Pinpoint the cell where the given text exists, returning its (x, y) midpoint coordinate. 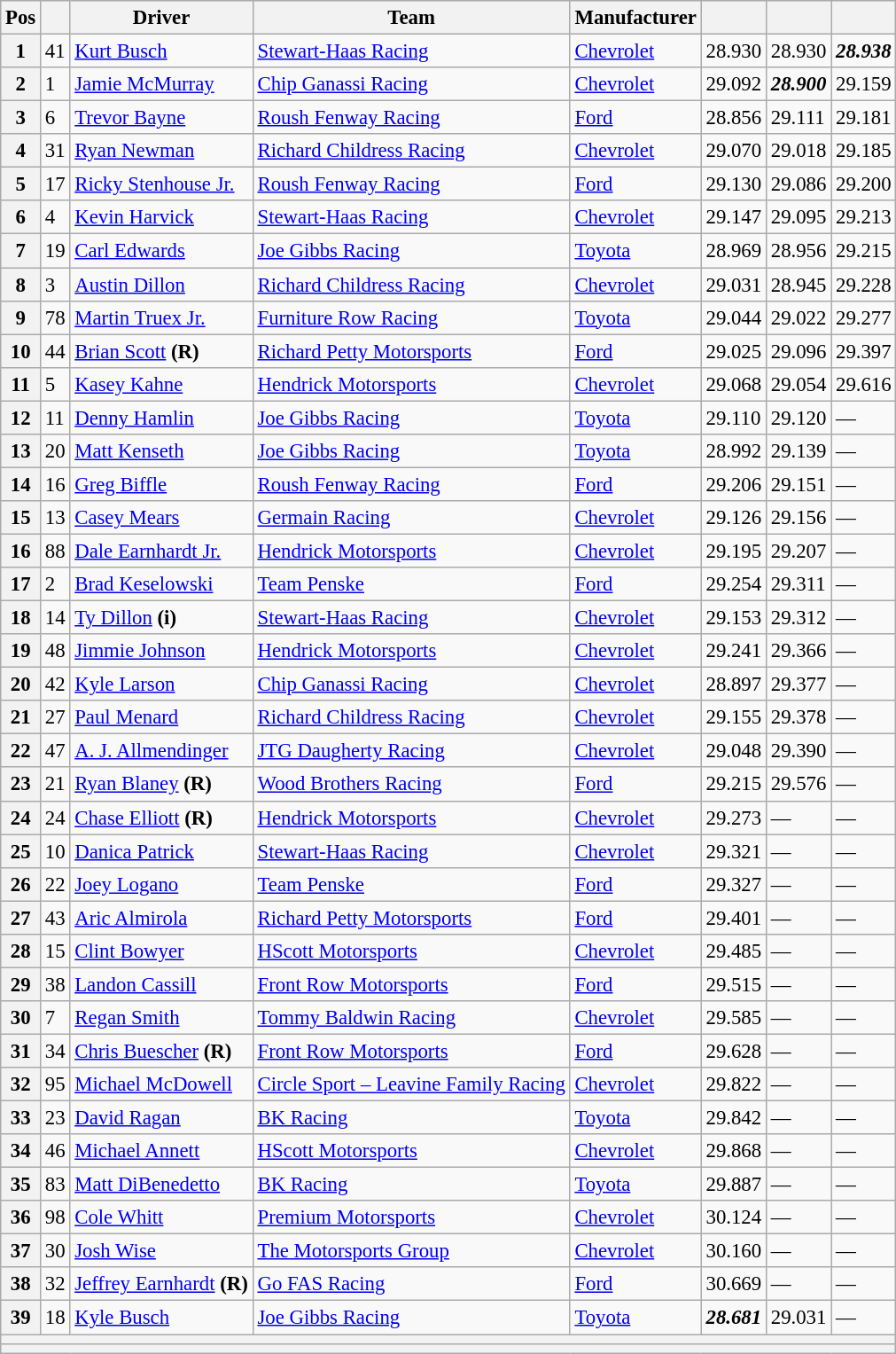
28 (21, 951)
41 (55, 51)
Jamie McMurray (161, 84)
Go FAS Racing (411, 1285)
Team (411, 18)
Jimmie Johnson (161, 651)
29.195 (734, 551)
29.048 (734, 751)
48 (55, 651)
29.206 (734, 484)
30.124 (734, 1217)
Greg Biffle (161, 484)
29.321 (734, 851)
29.485 (734, 951)
29.576 (798, 785)
Carl Edwards (161, 251)
29.312 (798, 618)
Kyle Larson (161, 685)
Austin Dillon (161, 285)
Chase Elliott (R) (161, 818)
43 (55, 918)
29.378 (798, 717)
Manufacturer (635, 18)
30.669 (734, 1285)
Ty Dillon (i) (161, 618)
Furniture Row Racing (411, 317)
Kyle Busch (161, 1318)
29.585 (734, 1018)
28.681 (734, 1318)
29.515 (734, 984)
29.153 (734, 618)
Brian Scott (R) (161, 351)
29.022 (798, 317)
39 (21, 1318)
12 (21, 418)
29.130 (734, 184)
42 (55, 685)
29.044 (734, 317)
29.025 (734, 351)
29.086 (798, 184)
Dale Earnhardt Jr. (161, 551)
29.159 (863, 84)
28.856 (734, 118)
29.377 (798, 685)
29.207 (798, 551)
37 (21, 1251)
Cole Whitt (161, 1217)
Casey Mears (161, 518)
28.938 (863, 51)
Ricky Stenhouse Jr. (161, 184)
Paul Menard (161, 717)
8 (21, 285)
A. J. Allmendinger (161, 751)
Martin Truex Jr. (161, 317)
30.160 (734, 1251)
29.628 (734, 1051)
Kasey Kahne (161, 384)
28.900 (798, 84)
28.956 (798, 251)
29.397 (863, 351)
25 (21, 851)
29.273 (734, 818)
29.254 (734, 584)
29.200 (863, 184)
35 (21, 1185)
29.151 (798, 484)
46 (55, 1151)
78 (55, 317)
Ryan Newman (161, 151)
29.842 (734, 1118)
29.096 (798, 351)
29.156 (798, 518)
Jeffrey Earnhardt (R) (161, 1285)
Michael Annett (161, 1151)
29.887 (734, 1185)
29.228 (863, 285)
28.897 (734, 685)
29.401 (734, 918)
28.969 (734, 251)
Michael McDowell (161, 1084)
9 (21, 317)
29.868 (734, 1151)
David Ragan (161, 1118)
29.277 (863, 317)
29.311 (798, 584)
29.147 (734, 217)
29.139 (798, 451)
Driver (161, 18)
29.092 (734, 84)
29.241 (734, 651)
28.992 (734, 451)
29 (21, 984)
29.366 (798, 651)
Denny Hamlin (161, 418)
29.126 (734, 518)
29.070 (734, 151)
44 (55, 351)
Danica Patrick (161, 851)
95 (55, 1084)
Aric Almirola (161, 918)
29.110 (734, 418)
29.213 (863, 217)
83 (55, 1185)
47 (55, 751)
Premium Motorsports (411, 1217)
Tommy Baldwin Racing (411, 1018)
Matt DiBenedetto (161, 1185)
Wood Brothers Racing (411, 785)
88 (55, 551)
29.095 (798, 217)
Circle Sport – Leavine Family Racing (411, 1084)
Germain Racing (411, 518)
Chris Buescher (R) (161, 1051)
Brad Keselowski (161, 584)
Joey Logano (161, 884)
Matt Kenseth (161, 451)
26 (21, 884)
29.155 (734, 717)
Trevor Bayne (161, 118)
Josh Wise (161, 1251)
The Motorsports Group (411, 1251)
Pos (21, 18)
29.068 (734, 384)
33 (21, 1118)
29.390 (798, 751)
Regan Smith (161, 1018)
29.054 (798, 384)
28.945 (798, 285)
Ryan Blaney (R) (161, 785)
29.120 (798, 418)
29.185 (863, 151)
Landon Cassill (161, 984)
36 (21, 1217)
Clint Bowyer (161, 951)
98 (55, 1217)
29.181 (863, 118)
JTG Daugherty Racing (411, 751)
29.822 (734, 1084)
29.111 (798, 118)
29.018 (798, 151)
Kevin Harvick (161, 217)
29.616 (863, 384)
29.327 (734, 884)
Kurt Busch (161, 51)
